Identify which cell holds the provided text, then report its [X, Y] central coordinate. 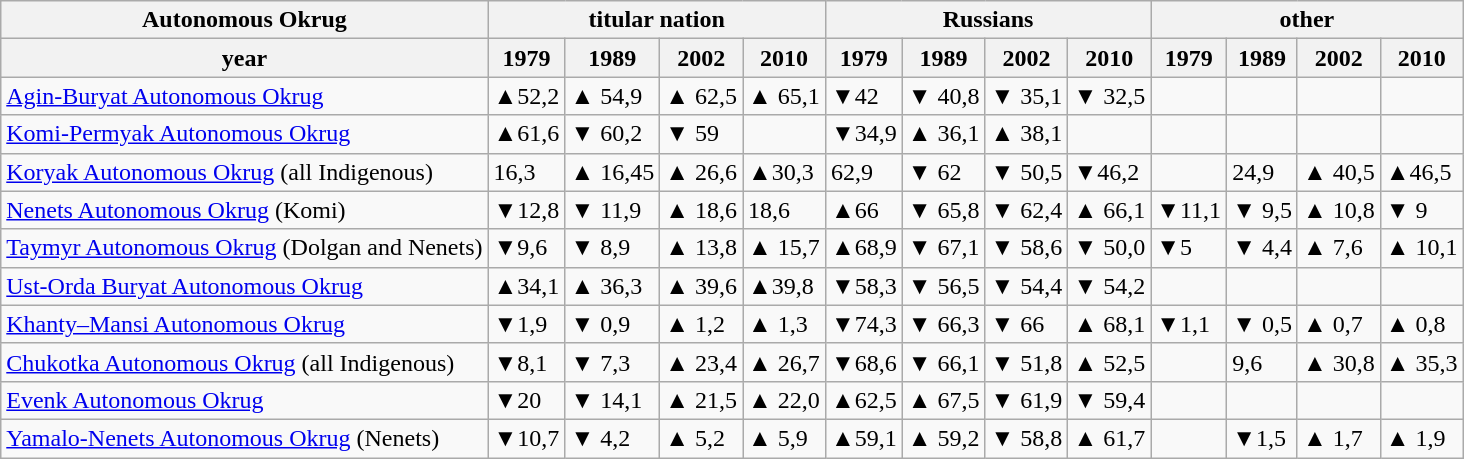
▼ 9,5 [1262, 210]
Ust-Orda Buryat Autonomous Okrug [244, 286]
▼ 67,1 [944, 248]
62,9 [864, 172]
▼ 0,5 [1262, 324]
▲ 36,1 [944, 134]
▼ 4,4 [1262, 248]
▲ 0,8 [1422, 324]
▼ 50,5 [1026, 172]
24,9 [1262, 172]
▼58,3 [864, 286]
▲ 7,6 [1338, 248]
▲ 52,5 [1110, 362]
other [1307, 20]
▲ 15,7 [784, 248]
▲34,1 [526, 286]
▼ 51,8 [1026, 362]
▼5 [1189, 248]
▼ 54,4 [1026, 286]
▼ 11,9 [612, 210]
▲ 5,9 [784, 438]
year [244, 58]
▼1,9 [526, 324]
▼ 62 [944, 172]
▼ 58,6 [1026, 248]
▲ 40,5 [1338, 172]
▲ 67,5 [944, 400]
▼ 66,1 [944, 362]
▼ 35,1 [1026, 96]
▼ 8,9 [612, 248]
▼8,1 [526, 362]
▲46,5 [1422, 172]
▲66 [864, 210]
▲ 65,1 [784, 96]
Komi-Permyak Autonomous Okrug [244, 134]
Koryak Autonomous Okrug (all Indigenous) [244, 172]
▲ 35,3 [1422, 362]
▼34,9 [864, 134]
16,3 [526, 172]
▼74,3 [864, 324]
▲30,3 [784, 172]
Nenets Autonomous Okrug (Komi) [244, 210]
▲39,8 [784, 286]
▲ 0,7 [1338, 324]
▲ 26,7 [784, 362]
▼ 62,4 [1026, 210]
▲ 59,2 [944, 438]
18,6 [784, 210]
▲ 1,3 [784, 324]
Chukotka Autonomous Okrug (all Indigenous) [244, 362]
▼ 66,3 [944, 324]
▲ 1,9 [1422, 438]
Evenk Autonomous Okrug [244, 400]
▲ 1,2 [702, 324]
▼ 7,3 [612, 362]
▲ 10,1 [1422, 248]
▲52,2 [526, 96]
▼10,7 [526, 438]
▲ 16,45 [612, 172]
▼ 61,9 [1026, 400]
▼ 60,2 [612, 134]
▼68,6 [864, 362]
▼9,6 [526, 248]
▲62,5 [864, 400]
▼42 [864, 96]
▼ 59 [702, 134]
Taymyr Autonomous Okrug (Dolgan and Nenets) [244, 248]
▼ 59,4 [1110, 400]
▲ 54,9 [612, 96]
Russians [988, 20]
▼ 0,9 [612, 324]
▼1,5 [1262, 438]
▲ 10,8 [1338, 210]
▼12,8 [526, 210]
▲61,6 [526, 134]
▲59,1 [864, 438]
▼20 [526, 400]
▲ 62,5 [702, 96]
▲ 30,8 [1338, 362]
▼1,1 [1189, 324]
▲ 26,6 [702, 172]
▲ 39,6 [702, 286]
▲ 22,0 [784, 400]
▼ 58,8 [1026, 438]
▲ 21,5 [702, 400]
▼ 56,5 [944, 286]
▲ 18,6 [702, 210]
▲ 13,8 [702, 248]
Agin-Buryat Autonomous Okrug [244, 96]
▼ 66 [1026, 324]
▼ 54,2 [1110, 286]
▲68,9 [864, 248]
9,6 [1262, 362]
▲ 5,2 [702, 438]
▼ 32,5 [1110, 96]
▼ 65,8 [944, 210]
▲ 1,7 [1338, 438]
titular nation [656, 20]
▲ 61,7 [1110, 438]
▼ 14,1 [612, 400]
▼ 40,8 [944, 96]
Khanty–Mansi Autonomous Okrug [244, 324]
▼11,1 [1189, 210]
▼ 50,0 [1110, 248]
▼46,2 [1110, 172]
▲ 38,1 [1026, 134]
▲ 23,4 [702, 362]
Autonomous Okrug [244, 20]
▼ 9 [1422, 210]
▲ 36,3 [612, 286]
Yamalo-Nenets Autonomous Okrug (Nenets) [244, 438]
▲ 68,1 [1110, 324]
▲ 66,1 [1110, 210]
▼ 4,2 [612, 438]
